Find where the given text appears and provide that cell's center as [x, y] coordinate. 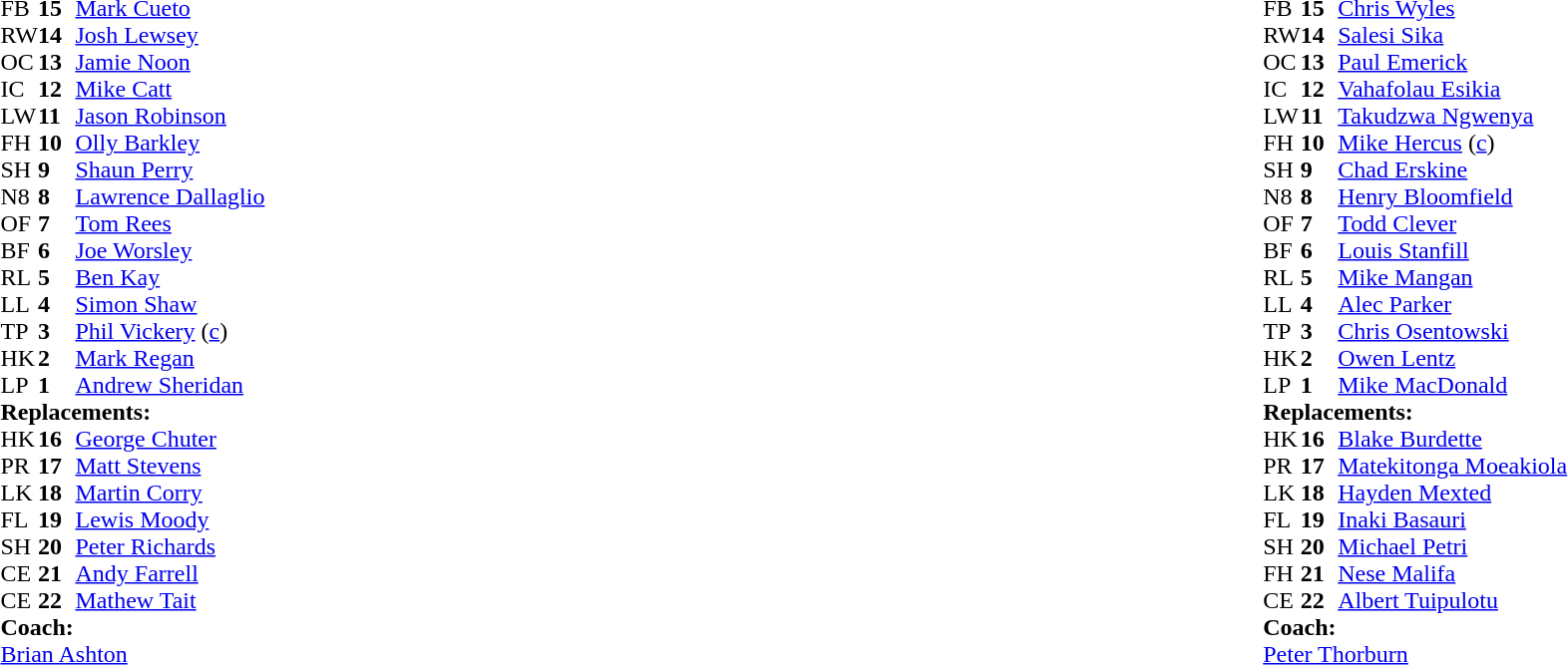
Mark Regan [171, 359]
Hayden Mexted [1452, 493]
Mike Catt [171, 90]
Henry Bloomfield [1452, 197]
Alec Parker [1452, 305]
Takudzwa Ngwenya [1452, 116]
Lewis Moody [171, 520]
Blake Burdette [1452, 439]
Andrew Sheridan [171, 385]
Chris Osentowski [1452, 331]
Albert Tuipulotu [1452, 600]
Simon Shaw [171, 305]
Chad Erskine [1452, 169]
Tom Rees [171, 223]
Matekitonga Moeakiola [1452, 467]
Jason Robinson [171, 116]
Mike Mangan [1452, 277]
Phil Vickery (c) [171, 331]
Peter Richards [171, 546]
Andy Farrell [171, 574]
Salesi Sika [1452, 36]
Ben Kay [171, 277]
Owen Lentz [1452, 359]
Mathew Tait [171, 600]
Lawrence Dallaglio [171, 197]
Mike Hercus (c) [1452, 144]
Louis Stanfill [1452, 251]
Mike MacDonald [1452, 385]
Matt Stevens [171, 467]
Nese Malifa [1452, 574]
George Chuter [171, 439]
Olly Barkley [171, 144]
Michael Petri [1452, 546]
Jamie Noon [171, 62]
Inaki Basauri [1452, 520]
Joe Worsley [171, 251]
Josh Lewsey [171, 36]
Martin Corry [171, 493]
Todd Clever [1452, 223]
Vahafolau Esikia [1452, 90]
Shaun Perry [171, 169]
Paul Emerick [1452, 62]
